Output the [X, Y] coordinate of the center of the cell containing the given text.  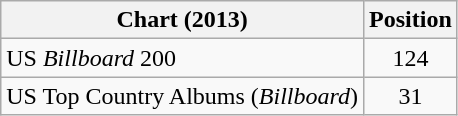
Position [411, 20]
124 [411, 58]
US Top Country Albums (Billboard) [182, 96]
31 [411, 96]
US Billboard 200 [182, 58]
Chart (2013) [182, 20]
